Provide the (X, Y) coordinate of the cell's center where the given text is located.  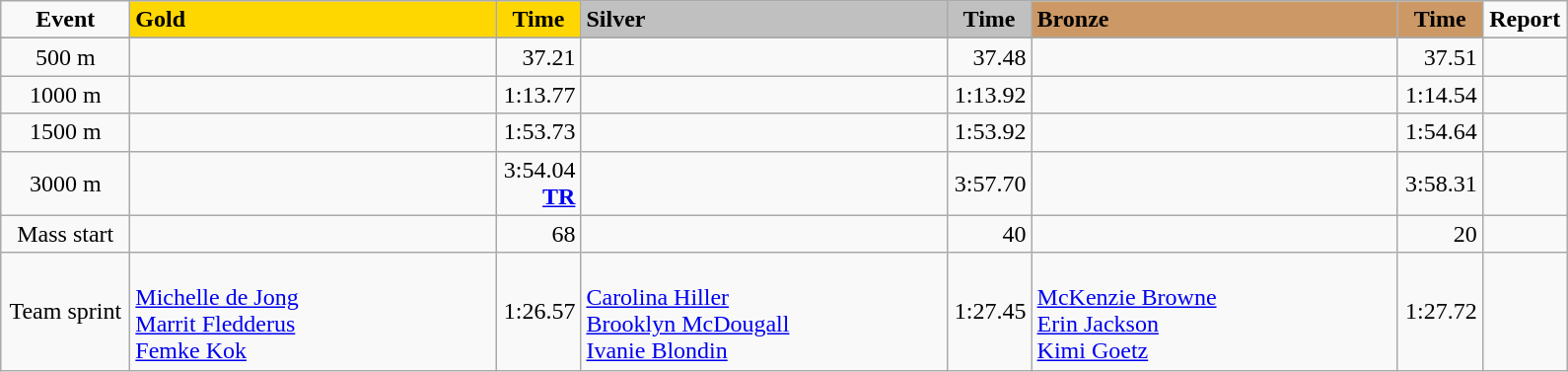
1:27.72 (1440, 312)
1:27.45 (989, 312)
Team sprint (65, 312)
Michelle de JongMarrit FledderusFemke Kok (314, 312)
20 (1440, 234)
500 m (65, 57)
1:26.57 (538, 312)
68 (538, 234)
3:54.04TR (538, 184)
Event (65, 20)
Report (1525, 20)
Bronze (1215, 20)
37.48 (989, 57)
3:57.70 (989, 184)
1:53.92 (989, 132)
37.21 (538, 57)
37.51 (1440, 57)
1:13.92 (989, 95)
3000 m (65, 184)
Gold (314, 20)
1:53.73 (538, 132)
3:58.31 (1440, 184)
Silver (763, 20)
1:14.54 (1440, 95)
McKenzie BrowneErin JacksonKimi Goetz (1215, 312)
1:13.77 (538, 95)
Carolina HillerBrooklyn McDougallIvanie Blondin (763, 312)
40 (989, 234)
1000 m (65, 95)
Mass start (65, 234)
1500 m (65, 132)
1:54.64 (1440, 132)
